Output the (X, Y) coordinate of the center of the cell containing the given text.  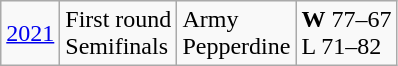
2021 (30, 34)
First roundSemifinals (118, 34)
ArmyPepperdine (236, 34)
W 77–67 L 71–82 (346, 34)
